Search for the cell housing the specified text and yield its (X, Y) center coordinate. 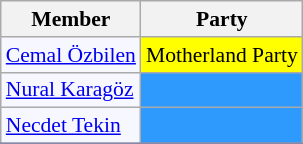
Necdet Tekin (71, 126)
Party (222, 19)
Cemal Özbilen (71, 55)
Member (71, 19)
Motherland Party (222, 55)
Nural Karagöz (71, 90)
